Return [x, y] of the center of cell containing provided text 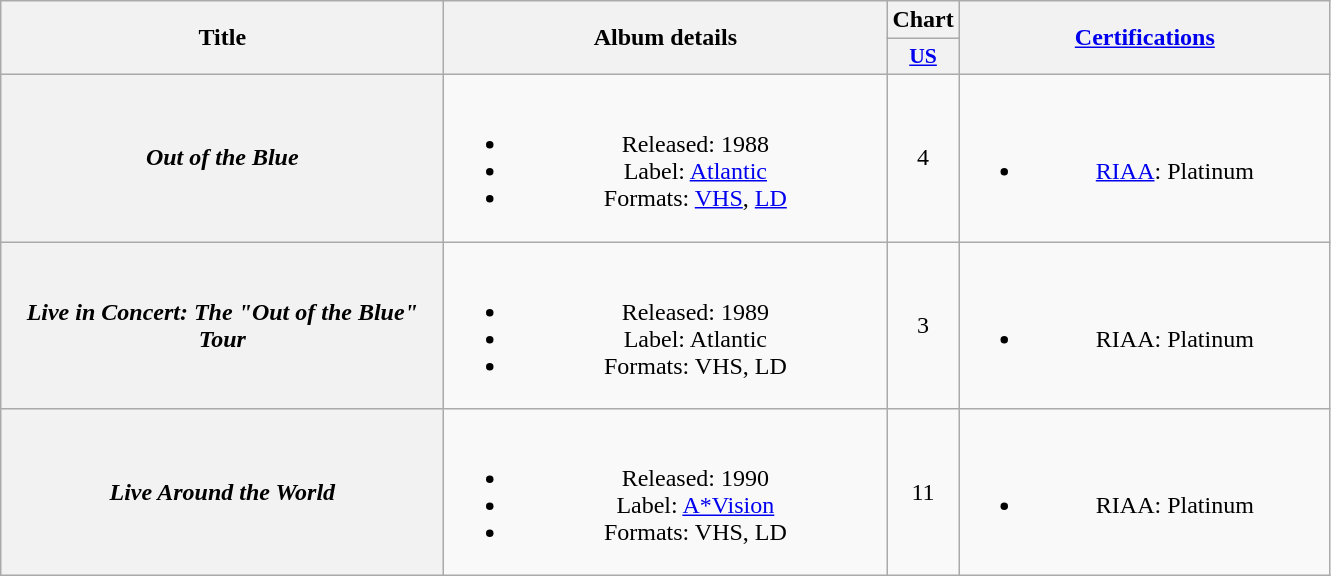
Released: 1988Label: AtlanticFormats: VHS, LD [666, 158]
Certifications [1144, 38]
Album details [666, 38]
Chart [923, 20]
Title [222, 38]
Released: 1989Label: AtlanticFormats: VHS, LD [666, 326]
US [923, 57]
Out of the Blue [222, 158]
4 [923, 158]
Live in Concert: The "Out of the Blue" Tour [222, 326]
Released: 1990Label: A*VisionFormats: VHS, LD [666, 492]
3 [923, 326]
11 [923, 492]
Live Around the World [222, 492]
